Capture the cell that displays the provided text and extract its (X, Y) central coordinate. 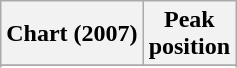
Peak position (189, 34)
Chart (2007) (72, 34)
